Provide the (x, y) coordinate of the cell's center where the given text is located.  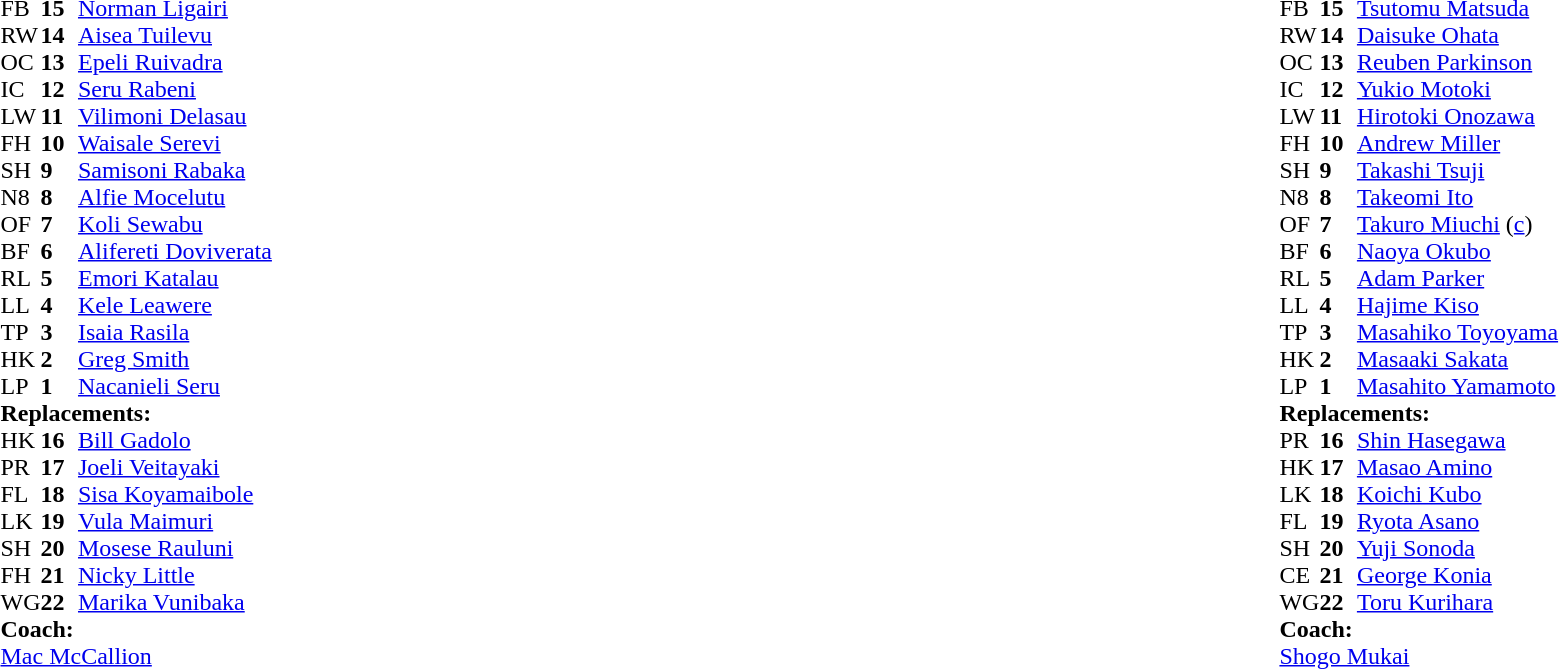
Reuben Parkinson (1458, 62)
George Konia (1458, 576)
Koichi Kubo (1458, 494)
Shogo Mukai (1418, 656)
Isaia Rasila (175, 332)
Masahiko Toyoyama (1458, 332)
Takuro Miuchi (c) (1458, 224)
Nicky Little (175, 576)
Ryota Asano (1458, 522)
Samisoni Rabaka (175, 170)
Sisa Koyamaibole (175, 494)
Aisea Tuilevu (175, 36)
Alfie Mocelutu (175, 198)
Alifereti Doviverata (175, 252)
Joeli Veitayaki (175, 468)
Bill Gadolo (175, 440)
Adam Parker (1458, 278)
Yukio Motoki (1458, 90)
Naoya Okubo (1458, 252)
Masao Amino (1458, 468)
Toru Kurihara (1458, 602)
Andrew Miller (1458, 144)
Masahito Yamamoto (1458, 386)
Vula Maimuri (175, 522)
CE (1299, 576)
Greg Smith (175, 360)
Nacanieli Seru (175, 386)
Marika Vunibaka (175, 602)
Koli Sewabu (175, 224)
Hirotoki Onozawa (1458, 116)
Yuji Sonoda (1458, 548)
Takashi Tsuji (1458, 170)
Kele Leawere (175, 306)
Hajime Kiso (1458, 306)
Mosese Rauluni (175, 548)
Masaaki Sakata (1458, 360)
Takeomi Ito (1458, 198)
Mac McCallion (136, 656)
Seru Rabeni (175, 90)
Daisuke Ohata (1458, 36)
Emori Katalau (175, 278)
Waisale Serevi (175, 144)
Vilimoni Delasau (175, 116)
Epeli Ruivadra (175, 62)
Shin Hasegawa (1458, 440)
